Return (X, Y) of the center of cell containing provided text 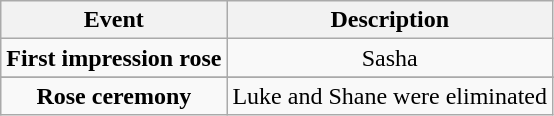
First impression rose (114, 58)
Luke and Shane were eliminated (390, 96)
Rose ceremony (114, 96)
Event (114, 20)
Sasha (390, 58)
Description (390, 20)
